Provide the (x, y) coordinate of the cell's center where the given text is located.  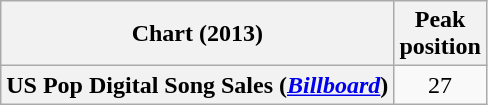
US Pop Digital Song Sales (Billboard) (198, 85)
Peak position (440, 34)
Chart (2013) (198, 34)
27 (440, 85)
